Identify which cell holds the provided text, then report its (x, y) central coordinate. 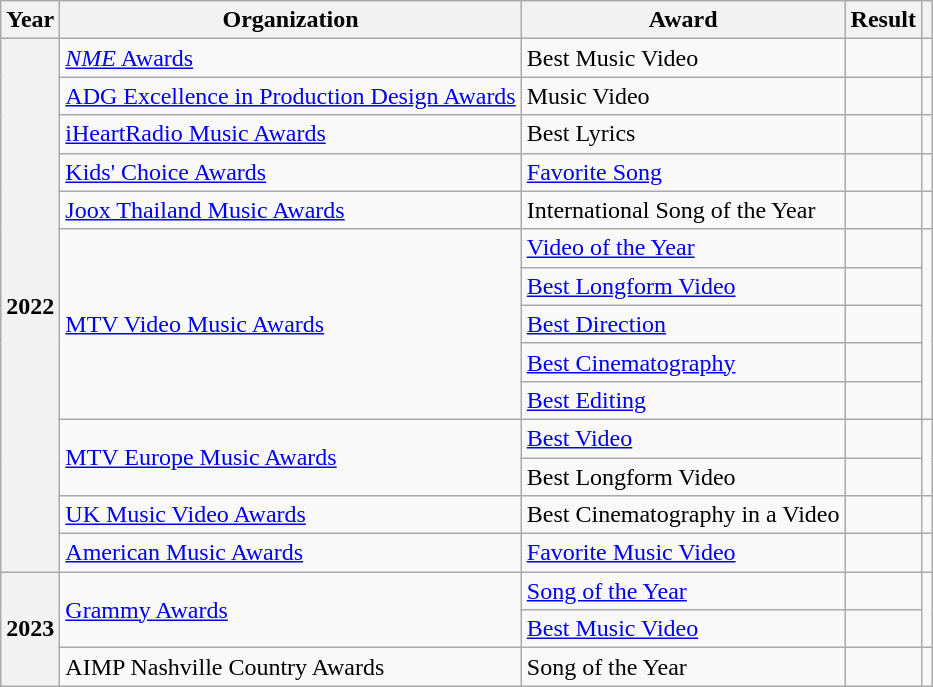
American Music Awards (290, 553)
Favorite Music Video (683, 553)
Favorite Song (683, 172)
2022 (30, 306)
NME Awards (290, 58)
Year (30, 20)
Organization (290, 20)
International Song of the Year (683, 210)
Grammy Awards (290, 610)
Result (883, 20)
Best Video (683, 438)
Best Cinematography (683, 362)
MTV Video Music Awards (290, 324)
AIMP Nashville Country Awards (290, 667)
MTV Europe Music Awards (290, 457)
Music Video (683, 96)
Best Direction (683, 324)
Video of the Year (683, 248)
Award (683, 20)
iHeartRadio Music Awards (290, 134)
Joox Thailand Music Awards (290, 210)
2023 (30, 629)
Best Cinematography in a Video (683, 515)
UK Music Video Awards (290, 515)
Best Lyrics (683, 134)
ADG Excellence in Production Design Awards (290, 96)
Kids' Choice Awards (290, 172)
Best Editing (683, 400)
